Output the [x, y] coordinate of the center of the cell containing the given text.  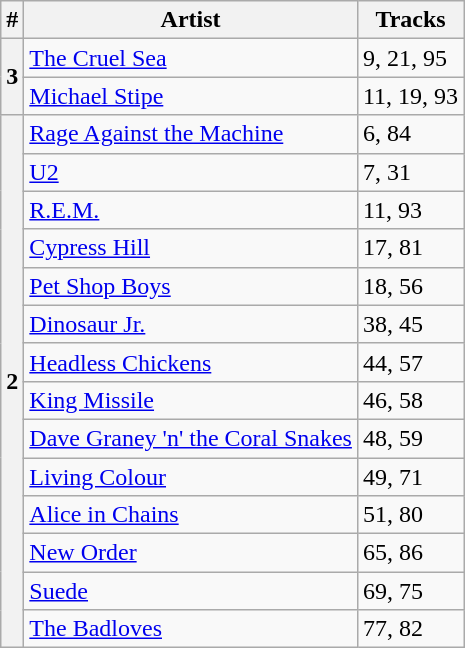
Dave Graney 'n' the Coral Snakes [191, 438]
Alice in Chains [191, 515]
The Badloves [191, 629]
18, 56 [410, 286]
2 [12, 382]
Artist [191, 20]
9, 21, 95 [410, 58]
11, 93 [410, 210]
U2 [191, 172]
Michael Stipe [191, 96]
The Cruel Sea [191, 58]
Tracks [410, 20]
48, 59 [410, 438]
17, 81 [410, 248]
New Order [191, 553]
R.E.M. [191, 210]
Living Colour [191, 477]
7, 31 [410, 172]
Cypress Hill [191, 248]
Pet Shop Boys [191, 286]
65, 86 [410, 553]
38, 45 [410, 324]
Dinosaur Jr. [191, 324]
3 [12, 77]
# [12, 20]
51, 80 [410, 515]
Suede [191, 591]
44, 57 [410, 362]
King Missile [191, 400]
Headless Chickens [191, 362]
77, 82 [410, 629]
6, 84 [410, 134]
69, 75 [410, 591]
11, 19, 93 [410, 96]
49, 71 [410, 477]
46, 58 [410, 400]
Rage Against the Machine [191, 134]
